For the text-containing cell, return its midpoint in [X, Y] coordinate format. 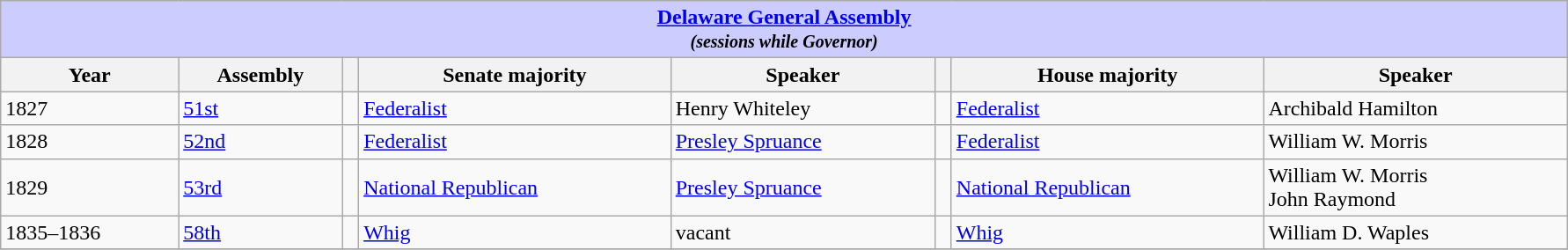
William D. Waples [1416, 232]
1828 [90, 142]
William W. Morris [1416, 142]
Delaware General Assembly (sessions while Governor) [785, 30]
Year [90, 75]
Henry Whiteley [802, 108]
Senate majority [516, 75]
52nd [260, 142]
51st [260, 108]
House majority [1107, 75]
Archibald Hamilton [1416, 108]
1829 [90, 187]
William W. MorrisJohn Raymond [1416, 187]
53rd [260, 187]
1827 [90, 108]
vacant [802, 232]
1835–1836 [90, 232]
Assembly [260, 75]
58th [260, 232]
